From the cell containing the given text, extract its center point as [X, Y] coordinate. 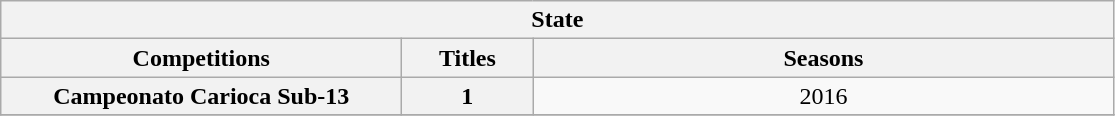
Titles [468, 58]
2016 [824, 96]
State [558, 20]
1 [468, 96]
Competitions [202, 58]
Seasons [824, 58]
Campeonato Carioca Sub-13 [202, 96]
